Return (x, y) of the center of cell containing provided text 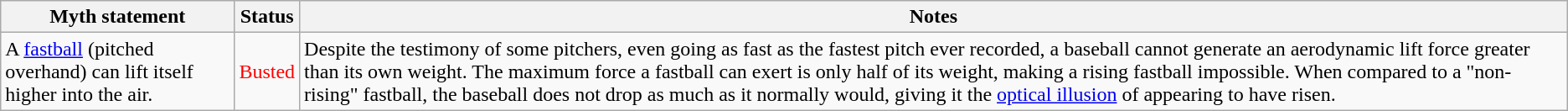
A fastball (pitched overhand) can lift itself higher into the air. (117, 71)
Myth statement (117, 17)
Busted (267, 71)
Status (267, 17)
Notes (934, 17)
